Detect which cell encompasses the target text, then output its (X, Y) center coordinate. 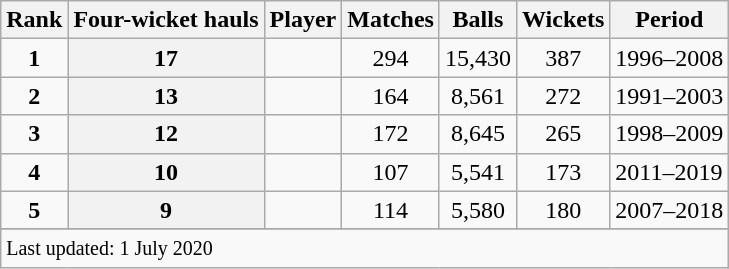
Four-wicket hauls (166, 20)
180 (562, 210)
172 (391, 134)
387 (562, 58)
1991–2003 (670, 96)
265 (562, 134)
272 (562, 96)
2 (34, 96)
2011–2019 (670, 172)
5,580 (478, 210)
17 (166, 58)
107 (391, 172)
1998–2009 (670, 134)
3 (34, 134)
8,645 (478, 134)
Wickets (562, 20)
4 (34, 172)
Player (303, 20)
164 (391, 96)
1 (34, 58)
Last updated: 1 July 2020 (365, 248)
9 (166, 210)
5,541 (478, 172)
1996–2008 (670, 58)
8,561 (478, 96)
13 (166, 96)
Period (670, 20)
Rank (34, 20)
5 (34, 210)
Balls (478, 20)
173 (562, 172)
Matches (391, 20)
15,430 (478, 58)
12 (166, 134)
114 (391, 210)
294 (391, 58)
2007–2018 (670, 210)
10 (166, 172)
